Locate the cell with the specified text and output its (X, Y) center coordinate. 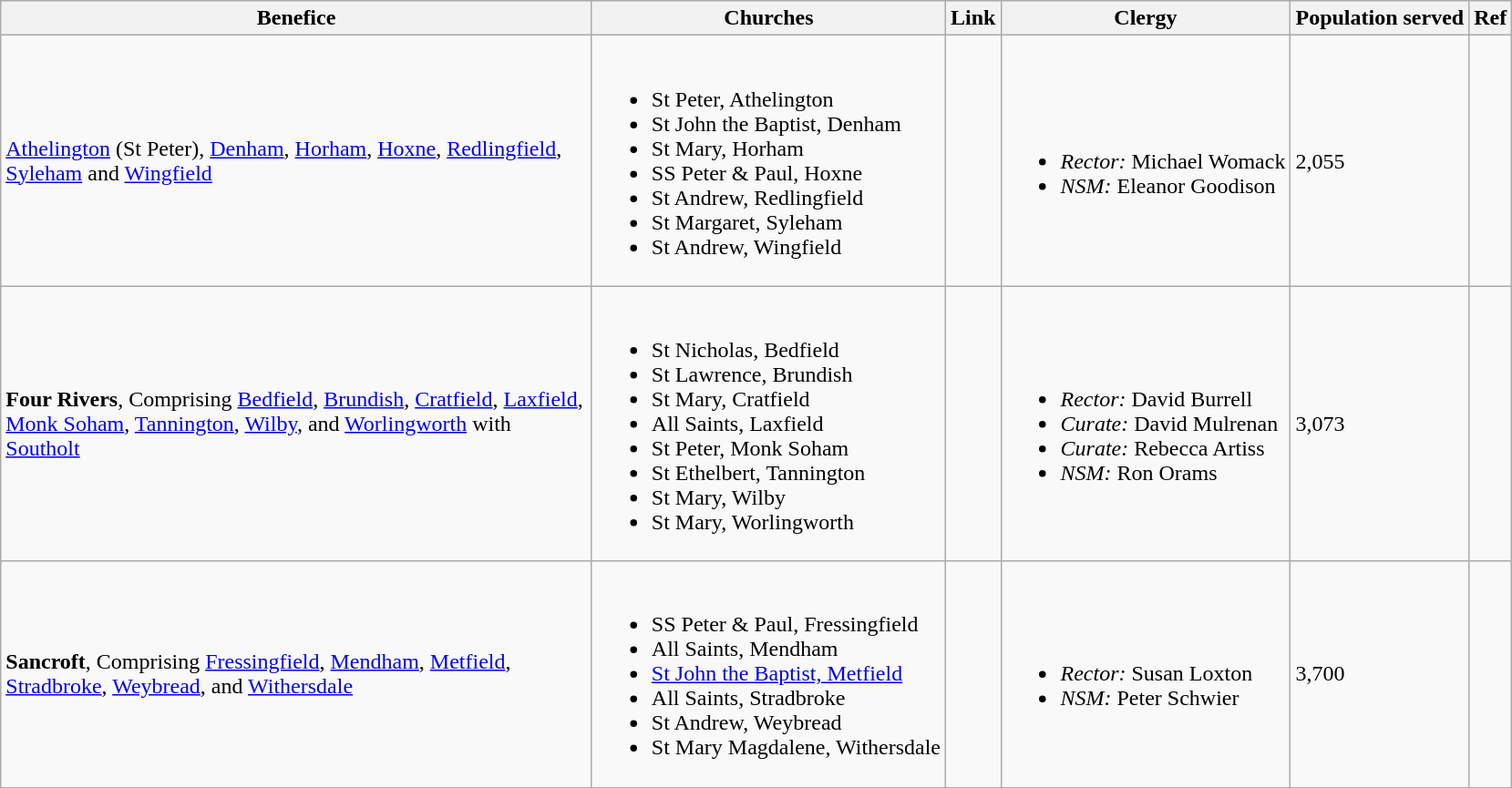
Rector: Michael WomackNSM: Eleanor Goodison (1146, 160)
St Peter, AthelingtonSt John the Baptist, DenhamSt Mary, HorhamSS Peter & Paul, HoxneSt Andrew, RedlingfieldSt Margaret, SylehamSt Andrew, Wingfield (768, 160)
Rector: Susan LoxtonNSM: Peter Schwier (1146, 674)
2,055 (1380, 160)
Population served (1380, 18)
Clergy (1146, 18)
Four Rivers, Comprising Bedfield, Brundish, Cratfield, Laxfield, Monk Soham, Tannington, Wilby, and Worlingworth with Southolt (297, 424)
Rector: David BurrellCurate: David MulrenanCurate: Rebecca ArtissNSM: Ron Orams (1146, 424)
Benefice (297, 18)
3,073 (1380, 424)
3,700 (1380, 674)
Ref (1491, 18)
Athelington (St Peter), Denham, Horham, Hoxne, Redlingfield, Syleham and Wingfield (297, 160)
Sancroft, Comprising Fressingfield, Mendham, Metfield, Stradbroke, Weybread, and Withersdale (297, 674)
Link (973, 18)
SS Peter & Paul, FressingfieldAll Saints, MendhamSt John the Baptist, MetfieldAll Saints, StradbrokeSt Andrew, WeybreadSt Mary Magdalene, Withersdale (768, 674)
Churches (768, 18)
